Capture the cell that displays the provided text and extract its [x, y] central coordinate. 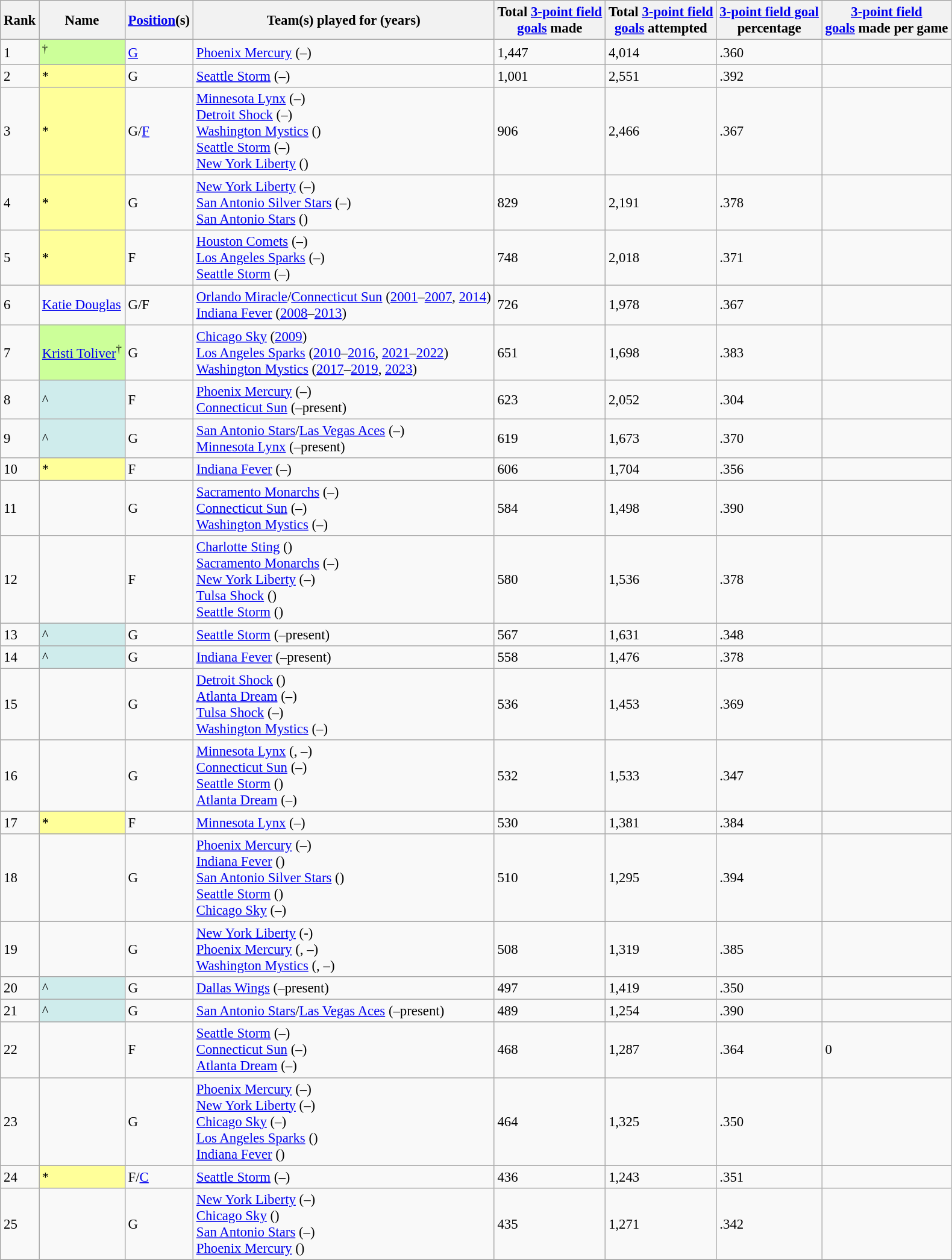
1,978 [661, 305]
Minnesota Lynx (–) [343, 823]
Orlando Miracle/Connecticut Sun (2001–2007, 2014)Indiana Fever (2008–2013) [343, 305]
2,551 [661, 77]
1,254 [661, 1011]
.385 [769, 950]
508 [550, 950]
San Antonio Stars/Las Vegas Aces (–present) [343, 1011]
Phoenix Mercury (–)Indiana Fever ()San Antonio Silver Stars ()Seattle Storm ()Chicago Sky (–) [343, 878]
23 [20, 1121]
24 [20, 1177]
1,476 [661, 657]
Kristi Toliver† [82, 353]
Katie Douglas [82, 305]
Indiana Fever (–present) [343, 657]
1,295 [661, 878]
New York Liberty (-)Phoenix Mercury (, –)Washington Mystics (, –) [343, 950]
3-point field goalpercentage [769, 20]
748 [550, 258]
4 [20, 203]
Team(s) played for (years) [343, 20]
Dallas Wings (–present) [343, 988]
558 [550, 657]
2,052 [661, 399]
1,325 [661, 1121]
1,381 [661, 823]
530 [550, 823]
5 [20, 258]
.342 [769, 1223]
510 [550, 878]
Total 3-point field goals made [550, 20]
1,536 [661, 580]
Rank [20, 20]
7 [20, 353]
25 [20, 1223]
New York Liberty (–) San Antonio Silver Stars (–) San Antonio Stars () [343, 203]
Seattle Storm (–present) [343, 635]
15 [20, 704]
Position(s) [159, 20]
489 [550, 1011]
536 [550, 704]
1,453 [661, 704]
3-point field goals made per game [887, 20]
† [82, 52]
.370 [769, 439]
New York Liberty (–)Chicago Sky ()San Antonio Stars (–)Phoenix Mercury () [343, 1223]
1,704 [661, 469]
19 [20, 950]
17 [20, 823]
.304 [769, 399]
Phoenix Mercury (–)New York Liberty (–)Chicago Sky (–)Los Angeles Sparks ()Indiana Fever () [343, 1121]
.360 [769, 52]
3 [20, 131]
2,018 [661, 258]
21 [20, 1011]
2 [20, 77]
1,287 [661, 1050]
606 [550, 469]
16 [20, 776]
.348 [769, 635]
1,498 [661, 508]
435 [550, 1223]
.369 [769, 704]
.392 [769, 77]
.347 [769, 776]
Sacramento Monarchs (–)Connecticut Sun (–)Washington Mystics (–) [343, 508]
1,447 [550, 52]
4,014 [661, 52]
Chicago Sky (2009)Los Angeles Sparks (2010–2016, 2021–2022)Washington Mystics (2017–2019, 2023) [343, 353]
18 [20, 878]
468 [550, 1050]
22 [20, 1050]
.351 [769, 1177]
1,419 [661, 988]
1,243 [661, 1177]
1,631 [661, 635]
906 [550, 131]
1,319 [661, 950]
Detroit Shock ()Atlanta Dream (–)Tulsa Shock (–)Washington Mystics (–) [343, 704]
Indiana Fever (–) [343, 469]
2,466 [661, 131]
San Antonio Stars/Las Vegas Aces (–)Minnesota Lynx (–present) [343, 439]
497 [550, 988]
580 [550, 580]
Houston Comets (–)Los Angeles Sparks (–)Seattle Storm (–) [343, 258]
829 [550, 203]
1,673 [661, 439]
6 [20, 305]
9 [20, 439]
.356 [769, 469]
.364 [769, 1050]
Name [82, 20]
.384 [769, 823]
Total 3-point field goals attempted [661, 20]
12 [20, 580]
.394 [769, 878]
Seattle Storm (–)Connecticut Sun (–)Atlanta Dream (–) [343, 1050]
.371 [769, 258]
Charlotte Sting ()Sacramento Monarchs (–)New York Liberty (–)Tulsa Shock ()Seattle Storm () [343, 580]
0 [887, 1050]
14 [20, 657]
F/C [159, 1177]
13 [20, 635]
651 [550, 353]
8 [20, 399]
Phoenix Mercury (–) [343, 52]
1 [20, 52]
Phoenix Mercury (–)Connecticut Sun (–present) [343, 399]
532 [550, 776]
1,533 [661, 776]
1,271 [661, 1223]
619 [550, 439]
Minnesota Lynx (–)Detroit Shock (–)Washington Mystics ()Seattle Storm (–)New York Liberty () [343, 131]
.383 [769, 353]
11 [20, 508]
1,698 [661, 353]
20 [20, 988]
623 [550, 399]
567 [550, 635]
2,191 [661, 203]
Minnesota Lynx (, –)Connecticut Sun (–)Seattle Storm ()Atlanta Dream (–) [343, 776]
10 [20, 469]
726 [550, 305]
584 [550, 508]
436 [550, 1177]
1,001 [550, 77]
464 [550, 1121]
